Pinpoint the cell where the given text exists, returning its [X, Y] midpoint coordinate. 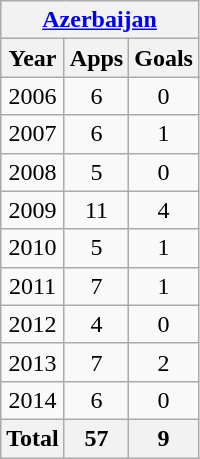
2008 [33, 172]
2009 [33, 210]
2010 [33, 248]
2011 [33, 286]
2 [164, 362]
2007 [33, 134]
Azerbaijan [100, 20]
2006 [33, 96]
Goals [164, 58]
2013 [33, 362]
Apps [96, 58]
11 [96, 210]
57 [96, 438]
9 [164, 438]
Total [33, 438]
Year [33, 58]
2014 [33, 400]
2012 [33, 324]
